From the cell containing the given text, extract its center point as [x, y] coordinate. 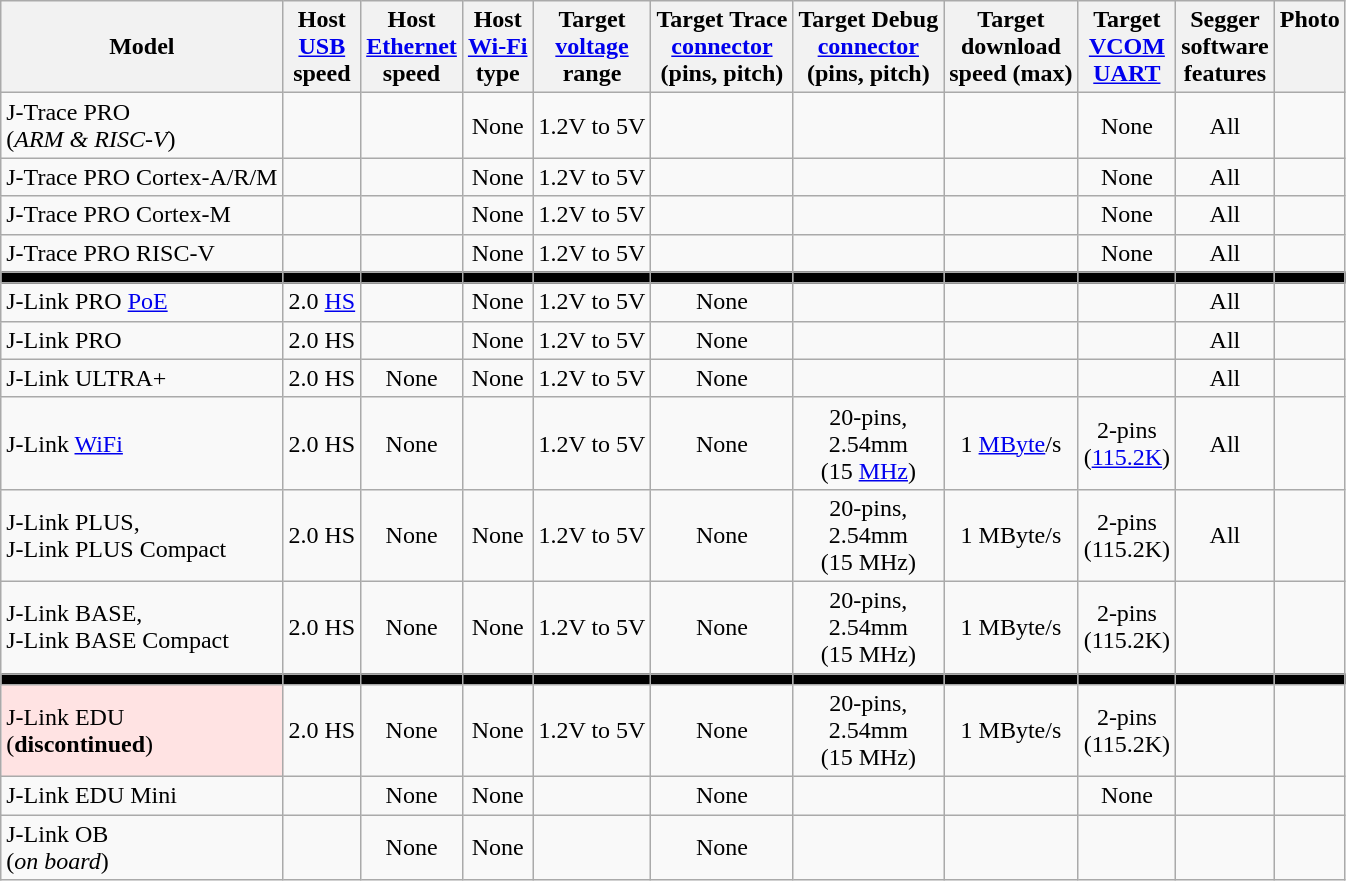
J-Link ULTRA+ [142, 378]
Photo [1310, 47]
Target Debugconnector(pins, pitch) [868, 47]
HostWi-Fitype [498, 47]
HostUSBspeed [322, 47]
J-Trace PRO(ARM & RISC-V) [142, 126]
TargetVCOMUART [1127, 47]
J-Trace PRO RISC-V [142, 253]
J-Link BASE,J-Link BASE Compact [142, 627]
J-Trace PRO Cortex-A/R/M [142, 177]
Targetvoltagerange [592, 47]
Seggersoftwarefeatures [1226, 47]
Target Traceconnector(pins, pitch) [722, 47]
J-Link PRO [142, 340]
Model [142, 47]
J-Link OB(on board) [142, 848]
J-Trace PRO Cortex-M [142, 215]
J-Link EDU(discontinued) [142, 731]
J-Link PLUS,J-Link PLUS Compact [142, 535]
J-Link PRO PoE [142, 302]
J-Link EDU Mini [142, 796]
J-Link WiFi [142, 443]
Targetdownloadspeed (max) [1011, 47]
HostEthernetspeed [412, 47]
